Search for the cell housing the specified text and yield its [X, Y] center coordinate. 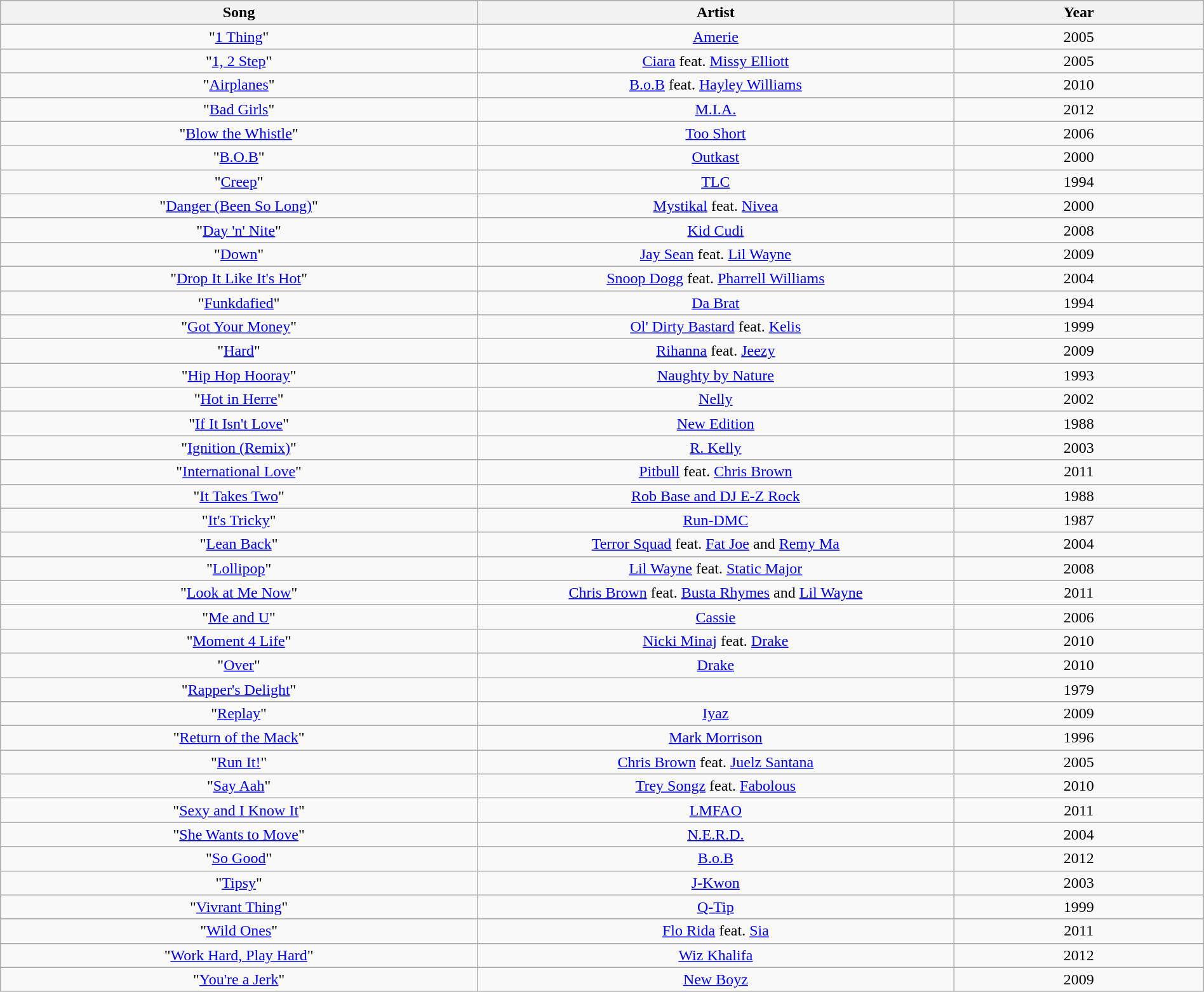
Rihanna feat. Jeezy [716, 351]
"International Love" [239, 472]
"1 Thing" [239, 37]
Year [1078, 13]
Trey Songz feat. Fabolous [716, 786]
Cassie [716, 617]
N.E.R.D. [716, 834]
Ciara feat. Missy Elliott [716, 61]
Nicki Minaj feat. Drake [716, 641]
"It Takes Two" [239, 496]
"You're a Jerk" [239, 979]
TLC [716, 182]
New Boyz [716, 979]
Amerie [716, 37]
Nelly [716, 399]
1979 [1078, 689]
"1, 2 Step" [239, 61]
"Vivrant Thing" [239, 907]
Wiz Khalifa [716, 955]
"Bad Girls" [239, 109]
"Look at Me Now" [239, 593]
J-Kwon [716, 883]
"Ignition (Remix)" [239, 448]
Song [239, 13]
"Tipsy" [239, 883]
1993 [1078, 375]
"Return of the Mack" [239, 738]
"Moment 4 Life" [239, 641]
"Say Aah" [239, 786]
B.o.B feat. Hayley Williams [716, 85]
"Day 'n' Nite" [239, 230]
R. Kelly [716, 448]
Lil Wayne feat. Static Major [716, 568]
Jay Sean feat. Lil Wayne [716, 254]
"Drop It Like It's Hot" [239, 278]
"Got Your Money" [239, 327]
Too Short [716, 133]
"Me and U" [239, 617]
LMFAO [716, 810]
"Lollipop" [239, 568]
Pitbull feat. Chris Brown [716, 472]
Snoop Dogg feat. Pharrell Williams [716, 278]
"Wild Ones" [239, 931]
Q-Tip [716, 907]
"Airplanes" [239, 85]
"Rapper's Delight" [239, 689]
"So Good" [239, 859]
Flo Rida feat. Sia [716, 931]
Mystikal feat. Nivea [716, 206]
"Funkdafied" [239, 303]
1996 [1078, 738]
M.I.A. [716, 109]
"She Wants to Move" [239, 834]
Chris Brown feat. Busta Rhymes and Lil Wayne [716, 593]
"Hip Hop Hooray" [239, 375]
"Lean Back" [239, 544]
Da Brat [716, 303]
Rob Base and DJ E-Z Rock [716, 496]
"Blow the Whistle" [239, 133]
Kid Cudi [716, 230]
"B.O.B" [239, 158]
Terror Squad feat. Fat Joe and Remy Ma [716, 544]
"If It Isn't Love" [239, 424]
"Danger (Been So Long)" [239, 206]
Drake [716, 665]
2002 [1078, 399]
"Sexy and I Know It" [239, 810]
"Work Hard, Play Hard" [239, 955]
Naughty by Nature [716, 375]
"Replay" [239, 714]
New Edition [716, 424]
Run-DMC [716, 520]
"Hot in Herre" [239, 399]
"Down" [239, 254]
Ol' Dirty Bastard feat. Kelis [716, 327]
"Run It!" [239, 762]
Chris Brown feat. Juelz Santana [716, 762]
"Over" [239, 665]
"Creep" [239, 182]
Artist [716, 13]
Mark Morrison [716, 738]
Outkast [716, 158]
Iyaz [716, 714]
B.o.B [716, 859]
"It's Tricky" [239, 520]
1987 [1078, 520]
"Hard" [239, 351]
